Determine the (x, y) coordinate at the center of the cell enclosing the given text.  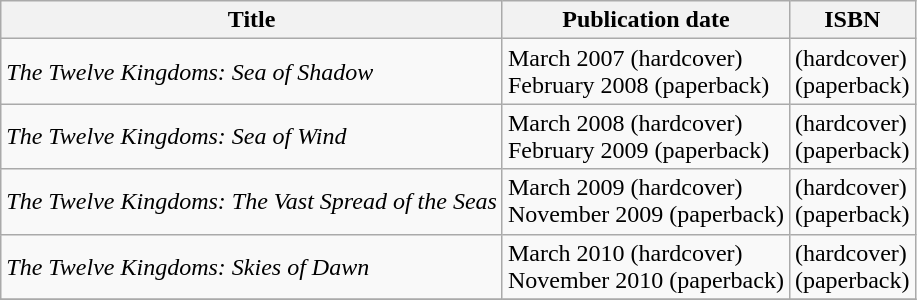
The Twelve Kingdoms: Sea of Shadow (252, 72)
March 2010 (hardcover) November 2010 (paperback) (646, 266)
Title (252, 20)
The Twelve Kingdoms: The Vast Spread of the Seas (252, 202)
The Twelve Kingdoms: Skies of Dawn (252, 266)
ISBN (852, 20)
March 2009 (hardcover) November 2009 (paperback) (646, 202)
March 2008 (hardcover) February 2009 (paperback) (646, 136)
Publication date (646, 20)
March 2007 (hardcover) February 2008 (paperback) (646, 72)
The Twelve Kingdoms: Sea of Wind (252, 136)
